Return [X, Y] of the center of cell containing provided text 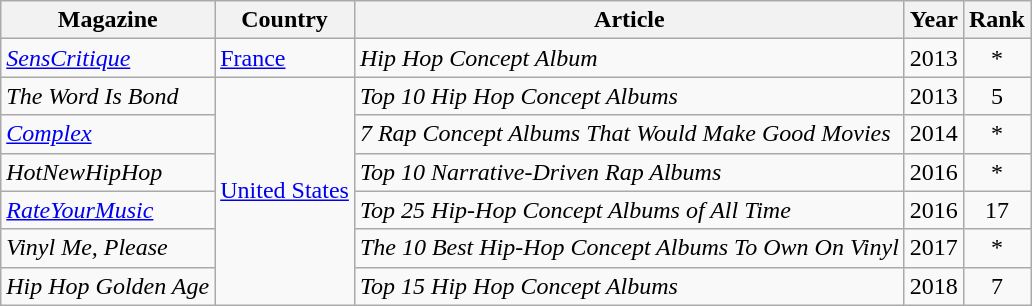
Country [285, 20]
7 [996, 286]
Hip Hop Golden Age [108, 286]
Rank [996, 20]
2017 [934, 248]
Top 10 Hip Hop Concept Albums [629, 96]
United States [285, 191]
HotNewHipHop [108, 172]
Magazine [108, 20]
The 10 Best Hip-Hop Concept Albums To Own On Vinyl [629, 248]
7 Rap Concept Albums That Would Make Good Movies [629, 134]
France [285, 58]
Complex [108, 134]
2018 [934, 286]
RateYourMusic [108, 210]
Hip Hop Concept Album [629, 58]
5 [996, 96]
Article [629, 20]
SensCritique [108, 58]
Vinyl Me, Please [108, 248]
Year [934, 20]
2014 [934, 134]
Top 15 Hip Hop Concept Albums [629, 286]
Top 10 Narrative-Driven Rap Albums [629, 172]
Top 25 Hip-Hop Concept Albums of All Time [629, 210]
17 [996, 210]
The Word Is Bond [108, 96]
